Capture the cell that displays the provided text and extract its [X, Y] central coordinate. 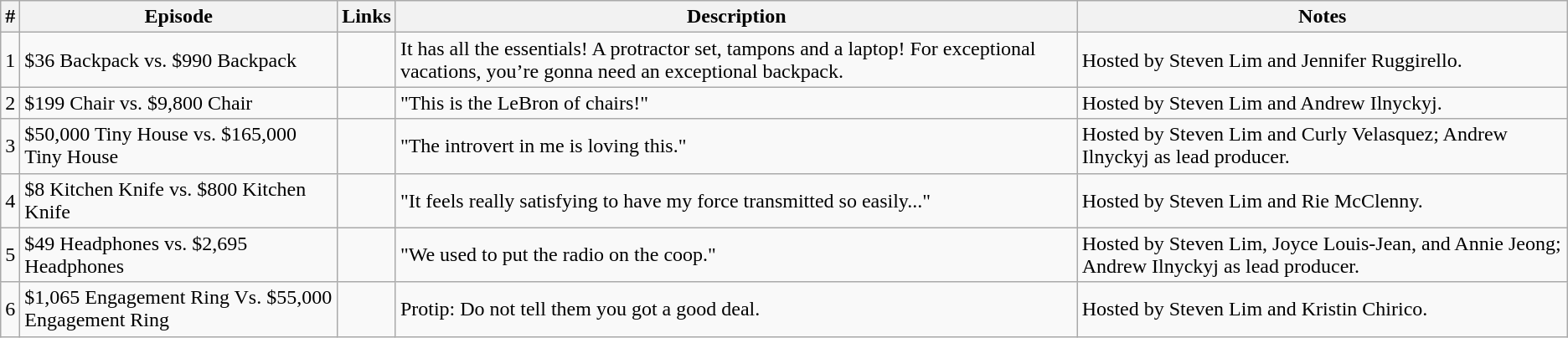
6 [10, 310]
Hosted by Steven Lim and Curly Velasquez; Andrew Ilnyckyj as lead producer. [1322, 146]
Episode [179, 17]
Protip: Do not tell them you got a good deal. [736, 310]
Hosted by Steven Lim and Andrew Ilnyckyj. [1322, 103]
$199 Chair vs. $9,800 Chair [179, 103]
Hosted by Steven Lim and Kristin Chirico. [1322, 310]
3 [10, 146]
5 [10, 254]
$50,000 Tiny House vs. $165,000 Tiny House [179, 146]
"The introvert in me is loving this." [736, 146]
# [10, 17]
$36 Backpack vs. $990 Backpack [179, 60]
$8 Kitchen Knife vs. $800 Kitchen Knife [179, 201]
Hosted by Steven Lim and Jennifer Ruggirello. [1322, 60]
Links [367, 17]
Description [736, 17]
1 [10, 60]
Hosted by Steven Lim, Joyce Louis-Jean, and Annie Jeong; Andrew Ilnyckyj as lead producer. [1322, 254]
"We used to put the radio on the coop." [736, 254]
Notes [1322, 17]
Hosted by Steven Lim and Rie McClenny. [1322, 201]
4 [10, 201]
It has all the essentials! A protractor set, tampons and a laptop! For exceptional vacations, you’re gonna need an exceptional backpack. [736, 60]
"This is the LeBron of chairs!" [736, 103]
$1,065 Engagement Ring Vs. $55,000 Engagement Ring [179, 310]
2 [10, 103]
"It feels really satisfying to have my force transmitted so easily..." [736, 201]
$49 Headphones vs. $2,695 Headphones [179, 254]
